From the cell containing the given text, extract its center point as (x, y) coordinate. 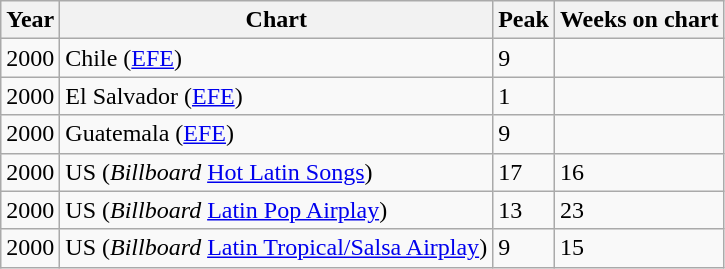
Peak (524, 20)
Guatemala (EFE) (276, 134)
16 (639, 172)
15 (639, 248)
23 (639, 210)
El Salvador (EFE) (276, 96)
Chart (276, 20)
17 (524, 172)
Chile (EFE) (276, 58)
US (Billboard Hot Latin Songs) (276, 172)
Weeks on chart (639, 20)
Year (30, 20)
US (Billboard Latin Tropical/Salsa Airplay) (276, 248)
13 (524, 210)
US (Billboard Latin Pop Airplay) (276, 210)
1 (524, 96)
